Extract the [X, Y] coordinate from the center of the cell holding the provided text.  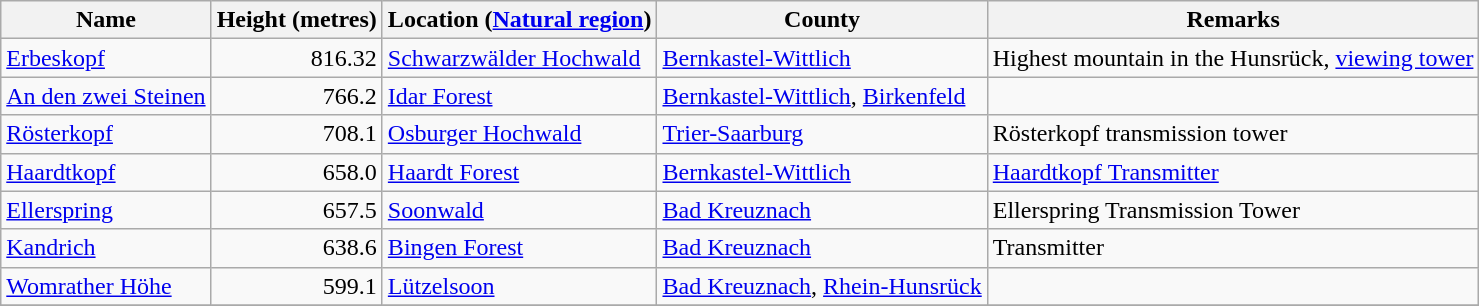
Haardtkopf [106, 172]
Bernkastel-Wittlich, Birkenfeld [822, 96]
Ellerspring [106, 210]
Soonwald [520, 210]
Remarks [1233, 20]
766.2 [296, 96]
Haardtkopf Transmitter [1233, 172]
Ellerspring Transmission Tower [1233, 210]
Idar Forest [520, 96]
599.1 [296, 286]
Osburger Hochwald [520, 134]
657.5 [296, 210]
658.0 [296, 172]
County [822, 20]
Kandrich [106, 248]
Name [106, 20]
An den zwei Steinen [106, 96]
708.1 [296, 134]
Erbeskopf [106, 58]
Trier-Saarburg [822, 134]
Rösterkopf [106, 134]
Bingen Forest [520, 248]
Womrather Höhe [106, 286]
Rösterkopf transmission tower [1233, 134]
Height (metres) [296, 20]
816.32 [296, 58]
Transmitter [1233, 248]
Location (Natural region) [520, 20]
Highest mountain in the Hunsrück, viewing tower [1233, 58]
638.6 [296, 248]
Bad Kreuznach, Rhein-Hunsrück [822, 286]
Lützelsoon [520, 286]
Schwarzwälder Hochwald [520, 58]
Haardt Forest [520, 172]
